Locate the cell with the specified text and output its [x, y] center coordinate. 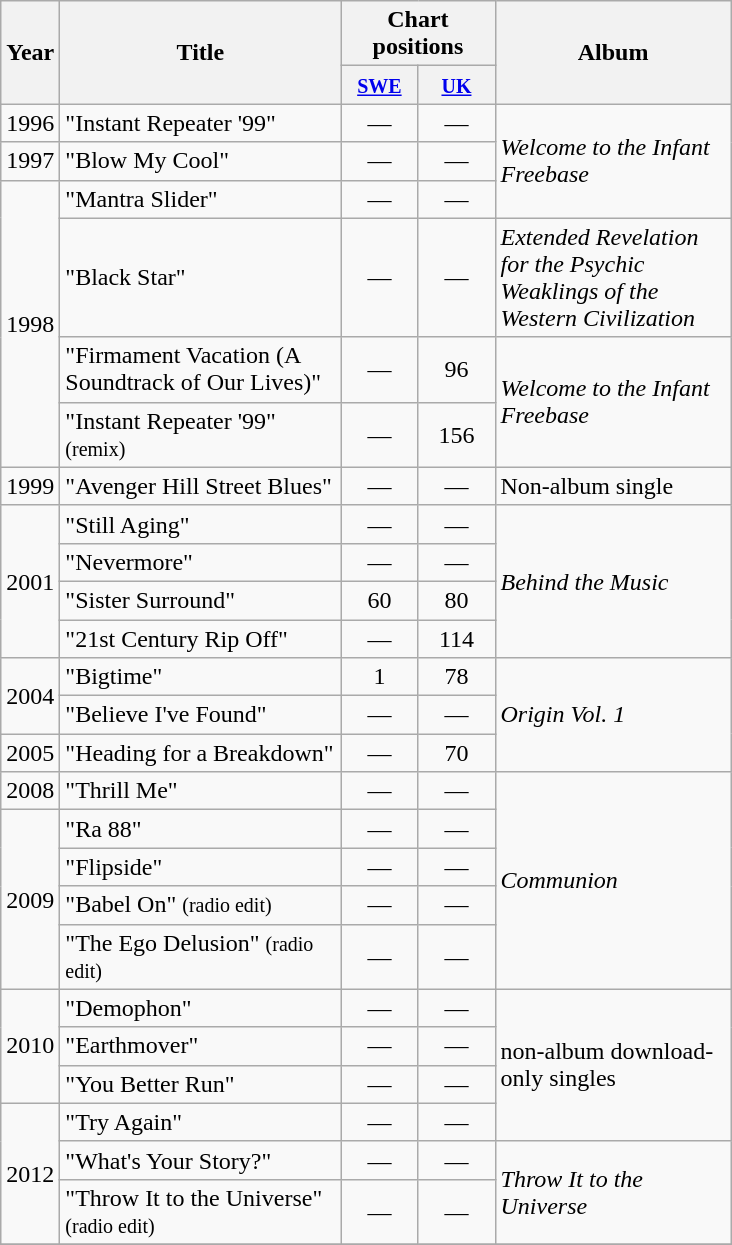
"Thrill Me" [200, 791]
"Demophon" [200, 1008]
Year [30, 52]
"Mantra Slider" [200, 199]
80 [456, 600]
"Bigtime" [200, 677]
Communion [613, 880]
78 [456, 677]
"Blow My Cool" [200, 161]
2005 [30, 753]
"Try Again" [200, 1122]
2012 [30, 1174]
"The Ego Delusion" (radio edit) [200, 956]
2001 [30, 581]
114 [456, 639]
2009 [30, 900]
"Throw It to the Universe" (radio edit) [200, 1212]
UK [456, 85]
"Avenger Hill Street Blues" [200, 486]
"Firmament Vacation (A Soundtrack of Our Lives)" [200, 370]
"21st Century Rip Off" [200, 639]
"Heading for a Breakdown" [200, 753]
"Believe I've Found" [200, 715]
1996 [30, 123]
2010 [30, 1046]
Non-album single [613, 486]
Title [200, 52]
"Black Star" [200, 278]
"Earthmover" [200, 1046]
Extended Revelation for the Psychic Weaklings of the Western Civilization [613, 278]
1998 [30, 324]
1997 [30, 161]
2004 [30, 696]
Chart positions [418, 34]
"Nevermore" [200, 562]
"What's Your Story?" [200, 1160]
"Babel On" (radio edit) [200, 905]
60 [380, 600]
156 [456, 434]
Origin Vol. 1 [613, 715]
1 [380, 677]
96 [456, 370]
"Flipside" [200, 867]
1999 [30, 486]
non-album download-only singles [613, 1065]
Throw It to the Universe [613, 1192]
"You Better Run" [200, 1084]
2008 [30, 791]
"Instant Repeater '99" [200, 123]
"Sister Surround" [200, 600]
"Instant Repeater '99" (remix) [200, 434]
SWE [380, 85]
70 [456, 753]
Behind the Music [613, 581]
"Ra 88" [200, 829]
Album [613, 52]
"Still Aging" [200, 524]
